Scan for the cell matching the given text and deliver its (x, y) coordinate at center. 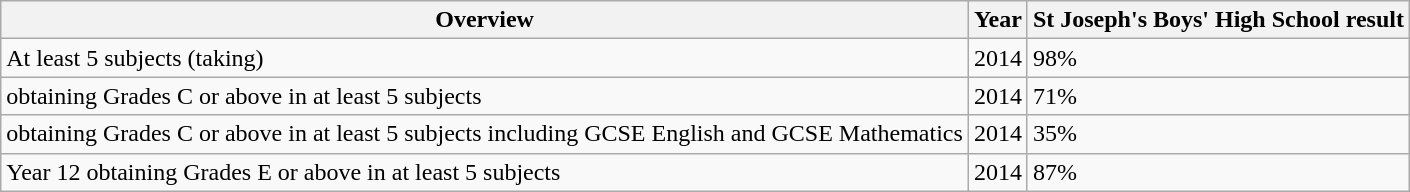
35% (1218, 134)
obtaining Grades C or above in at least 5 subjects (485, 96)
Year 12 obtaining Grades E or above in at least 5 subjects (485, 172)
87% (1218, 172)
71% (1218, 96)
Overview (485, 20)
98% (1218, 58)
At least 5 subjects (taking) (485, 58)
obtaining Grades C or above in at least 5 subjects including GCSE English and GCSE Mathematics (485, 134)
St Joseph's Boys' High School result (1218, 20)
Year (998, 20)
